For the text-containing cell, return its midpoint in [x, y] coordinate format. 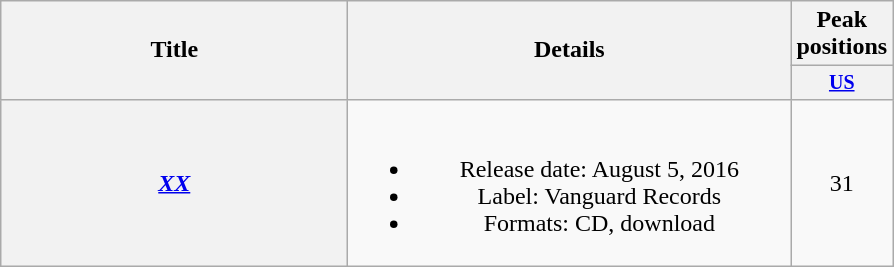
31 [842, 182]
Peak positions [842, 34]
Title [174, 50]
Details [570, 50]
Release date: August 5, 2016Label: Vanguard RecordsFormats: CD, download [570, 182]
XX [174, 182]
US [842, 82]
